Locate the cell with the specified text and output its (x, y) center coordinate. 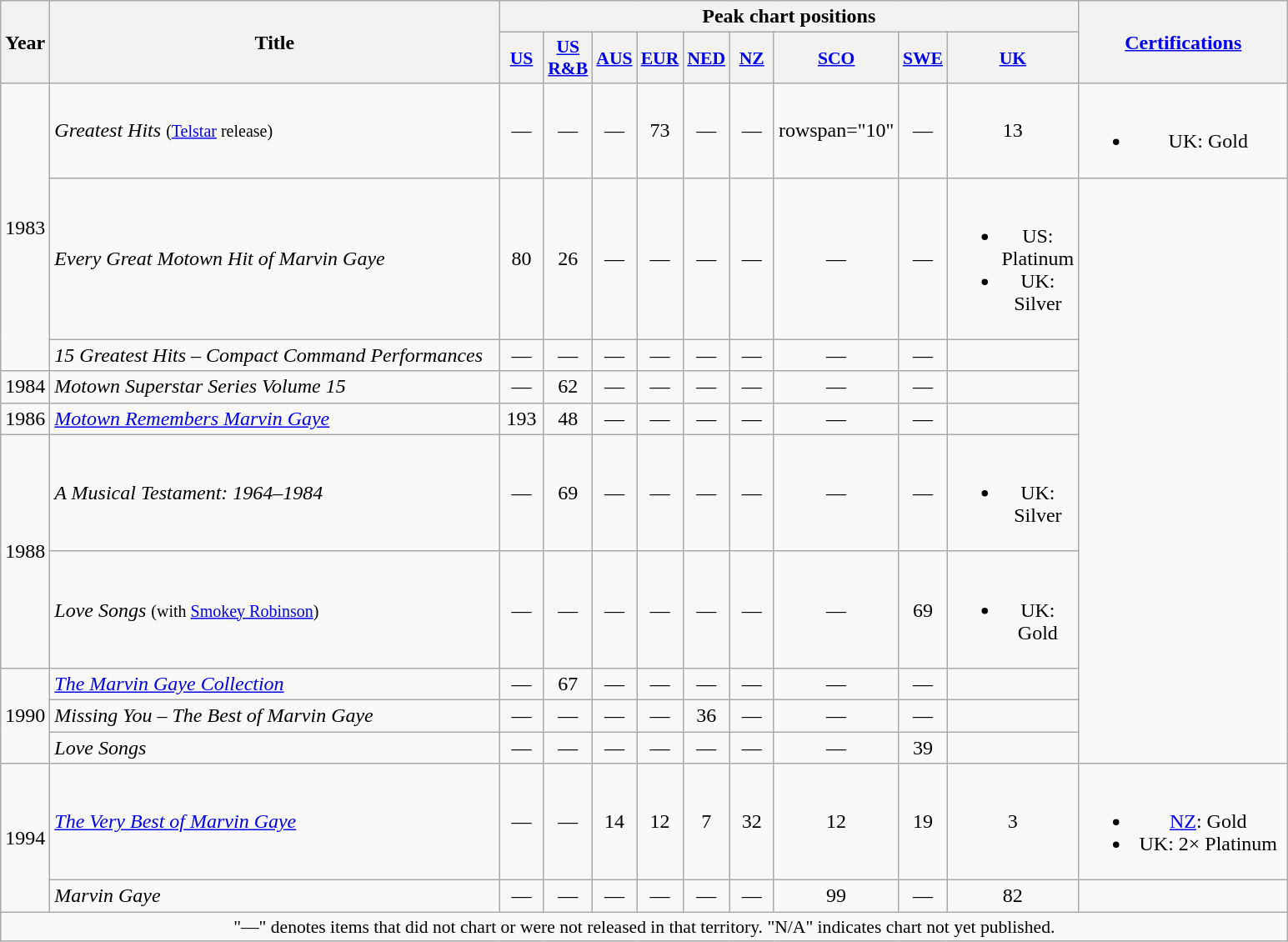
67 (568, 684)
14 (614, 822)
NED (706, 58)
1990 (25, 715)
62 (568, 387)
3 (1013, 822)
SWE (923, 58)
19 (923, 822)
13 (1013, 130)
99 (836, 896)
EUR (660, 58)
1983 (25, 227)
NZ (752, 58)
1988 (25, 551)
Marvin Gaye (275, 896)
15 Greatest Hits – Compact Command Performances (275, 355)
A Musical Testament: 1964–1984 (275, 493)
US: PlatinumUK: Silver (1013, 258)
NZ: GoldUK: 2× Platinum (1184, 822)
Love Songs (with Smokey Robinson) (275, 609)
UK (1013, 58)
1986 (25, 418)
1984 (25, 387)
Certifications (1184, 42)
rowspan="10" (836, 130)
The Marvin Gaye Collection (275, 684)
39 (923, 748)
Love Songs (275, 748)
1994 (25, 838)
Motown Superstar Series Volume 15 (275, 387)
Missing You – The Best of Marvin Gaye (275, 715)
Motown Remembers Marvin Gaye (275, 418)
73 (660, 130)
AUS (614, 58)
Peak chart positions (789, 17)
Title (275, 42)
82 (1013, 896)
48 (568, 418)
36 (706, 715)
The Very Best of Marvin Gaye (275, 822)
SCO (836, 58)
Year (25, 42)
193 (522, 418)
32 (752, 822)
"—" denotes items that did not chart or were not released in that territory. "N/A" indicates chart not yet published. (644, 927)
80 (522, 258)
7 (706, 822)
USR&B (568, 58)
Every Great Motown Hit of Marvin Gaye (275, 258)
UK: Silver (1013, 493)
26 (568, 258)
Greatest Hits (Telstar release) (275, 130)
US (522, 58)
